Provide the (x, y) coordinate of the cell's center where the given text is located.  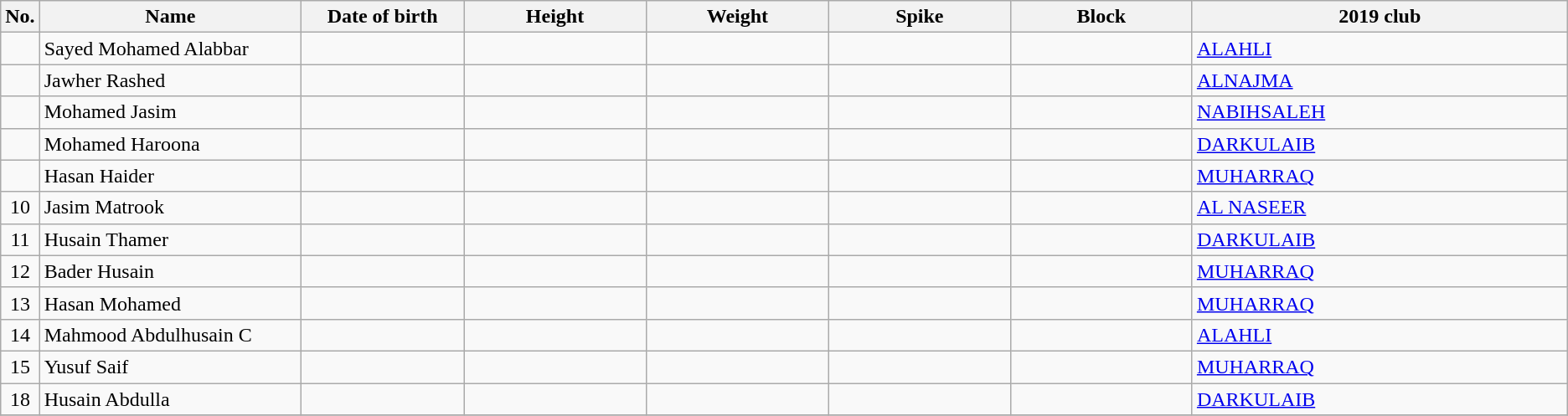
No. (20, 17)
NABIHSALEH (1380, 112)
14 (20, 335)
Hasan Mohamed (170, 303)
ALNAJMA (1380, 80)
Husain Thamer (170, 239)
Sayed Mohamed Alabbar (170, 49)
Bader Husain (170, 271)
Hasan Haider (170, 176)
Spike (920, 17)
15 (20, 367)
Height (555, 17)
13 (20, 303)
Husain Abdulla (170, 399)
Mohamed Jasim (170, 112)
Weight (737, 17)
11 (20, 239)
Date of birth (383, 17)
Jasim Matrook (170, 208)
Mohamed Haroona (170, 144)
AL NASEER (1380, 208)
2019 club (1380, 17)
Jawher Rashed (170, 80)
12 (20, 271)
Mahmood Abdulhusain C (170, 335)
Yusuf Saif (170, 367)
10 (20, 208)
18 (20, 399)
Name (170, 17)
Block (1101, 17)
